Extract the [X, Y] coordinate from the center of the cell holding the provided text.  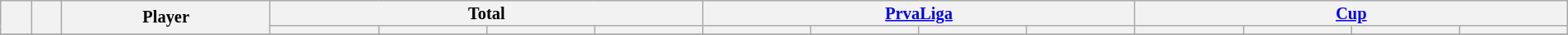
PrvaLiga [920, 13]
Cup [1351, 13]
Total [486, 13]
Player [165, 17]
